Scan for the cell matching the given text and deliver its (x, y) coordinate at center. 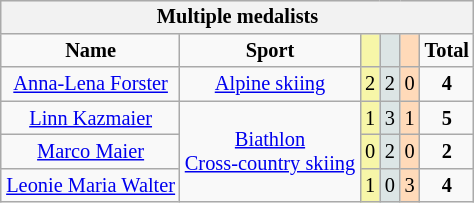
BiathlonCross-country skiing (270, 152)
Linn Kazmaier (90, 118)
Multiple medalists (238, 17)
Name (90, 51)
Marco Maier (90, 152)
Alpine skiing (270, 84)
Anna-Lena Forster (90, 84)
Total (447, 51)
Sport (270, 51)
5 (447, 118)
Leonie Maria Walter (90, 185)
